Return the [X, Y] coordinate for the center point of the cell that contains the specified text.  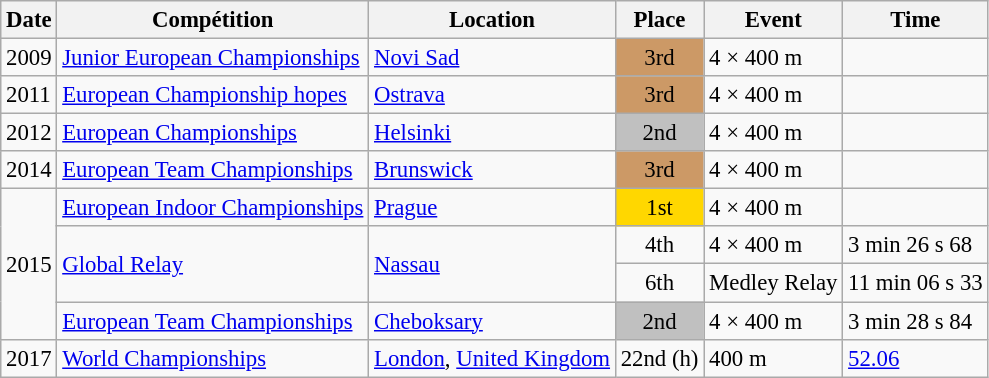
11 min 06 s 33 [916, 283]
Global Relay [213, 264]
2017 [29, 358]
Brunswick [492, 170]
Location [492, 20]
2011 [29, 95]
22nd (h) [659, 358]
Date [29, 20]
3 min 28 s 84 [916, 321]
2015 [29, 264]
Nassau [492, 264]
European Championship hopes [213, 95]
400 m [774, 358]
4th [659, 245]
Prague [492, 208]
Cheboksary [492, 321]
2014 [29, 170]
London, United Kingdom [492, 358]
Ostrava [492, 95]
Compétition [213, 20]
6th [659, 283]
Event [774, 20]
Medley Relay [774, 283]
Helsinki [492, 133]
Junior European Championships [213, 58]
Novi Sad [492, 58]
2012 [29, 133]
2009 [29, 58]
World Championships [213, 358]
European Championships [213, 133]
Place [659, 20]
Time [916, 20]
52.06 [916, 358]
1st [659, 208]
European Indoor Championships [213, 208]
3 min 26 s 68 [916, 245]
